Return (x, y) of the center of cell containing provided text 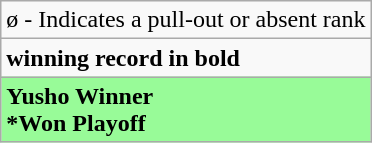
Yusho Winner*Won Playoff (186, 110)
ø - Indicates a pull-out or absent rank (186, 20)
winning record in bold (186, 58)
